Pinpoint the cell where the given text exists, returning its [X, Y] midpoint coordinate. 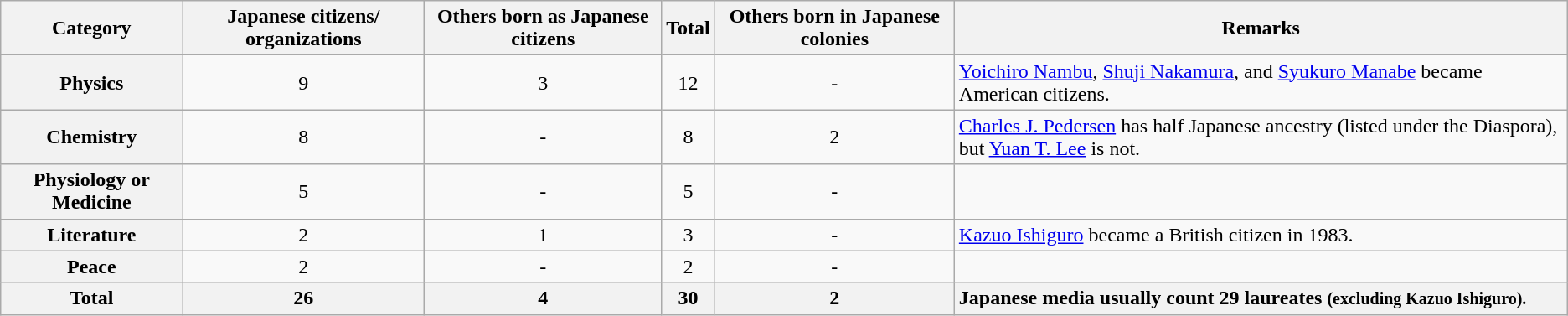
Remarks [1261, 28]
Physiology or Medicine [92, 191]
1 [543, 235]
Literature [92, 235]
Japanese media usually count 29 laureates (excluding Kazuo Ishiguro). [1261, 298]
Yoichiro Nambu, Shuji Nakamura, and Syukuro Manabe became American citizens. [1261, 82]
Charles J. Pedersen has half Japanese ancestry (listed under the Diaspora), but Yuan T. Lee is not. [1261, 137]
Japanese citizens/ organizations [303, 28]
4 [543, 298]
Others born as Japanese citizens [543, 28]
Peace [92, 267]
Category [92, 28]
26 [303, 298]
Kazuo Ishiguro became a British citizen in 1983. [1261, 235]
Chemistry [92, 137]
9 [303, 82]
30 [689, 298]
12 [689, 82]
Physics [92, 82]
Others born in Japanese colonies [834, 28]
